Extract the [X, Y] coordinate from the center of the cell holding the provided text.  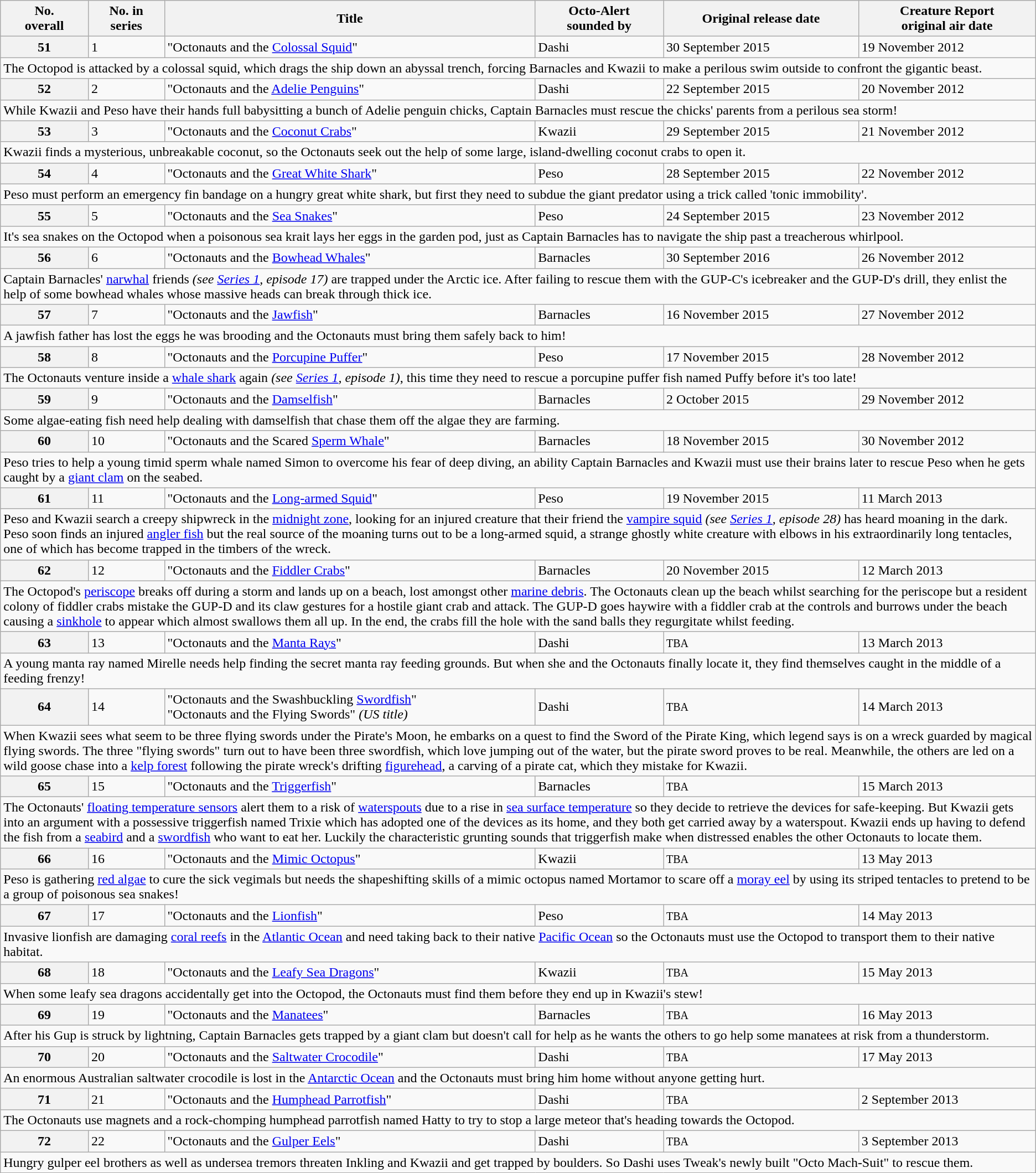
"Octonauts and the Sea Snakes" [350, 215]
20 November 2015 [762, 570]
13 [126, 642]
"Octonauts and the Porcupine Puffer" [350, 357]
"Octonauts and the Lionfish" [350, 916]
22 September 2015 [762, 89]
18 [126, 973]
20 November 2012 [947, 89]
"Octonauts and the Coconut Crabs" [350, 131]
No. inseries [126, 19]
"Octonauts and the Saltwater Crocodile" [350, 1057]
53 [44, 131]
6 [126, 257]
64 [44, 706]
28 November 2012 [947, 357]
30 September 2015 [762, 47]
58 [44, 357]
"Octonauts and the Colossal Squid" [350, 47]
14 March 2013 [947, 706]
15 [126, 787]
71 [44, 1099]
69 [44, 1015]
2 September 2013 [947, 1099]
27 November 2012 [947, 315]
"Octonauts and the Mimic Octopus" [350, 859]
"Octonauts and the Fiddler Crabs" [350, 570]
17 November 2015 [762, 357]
55 [44, 215]
An enormous Australian saltwater crocodile is lost in the Antarctic Ocean and the Octonauts must bring him home without anyone getting hurt. [518, 1078]
17 May 2013 [947, 1057]
62 [44, 570]
13 March 2013 [947, 642]
"Octonauts and the Damselfish" [350, 399]
29 September 2015 [762, 131]
67 [44, 916]
15 May 2013 [947, 973]
18 November 2015 [762, 441]
16 November 2015 [762, 315]
"Octonauts and the Manta Rays" [350, 642]
"Octonauts and the Bowhead Whales" [350, 257]
26 November 2012 [947, 257]
63 [44, 642]
"Octonauts and the Scared Sperm Whale" [350, 441]
"Octonauts and the Humphead Parrotfish" [350, 1099]
When some leafy sea dragons accidentally get into the Octopod, the Octonauts must find them before they end up in Kwazii's stew! [518, 994]
Some algae-eating fish need help dealing with damselfish that chase them off the algae they are farming. [518, 420]
57 [44, 315]
"Octonauts and the Swashbuckling Swordfish""Octonauts and the Flying Swords" (US title) [350, 706]
59 [44, 399]
14 [126, 706]
No.overall [44, 19]
"Octonauts and the Great White Shark" [350, 173]
"Octonauts and the Adelie Penguins" [350, 89]
66 [44, 859]
A jawfish father has lost the eggs he was brooding and the Octonauts must bring them safely back to him! [518, 336]
11 [126, 498]
5 [126, 215]
8 [126, 357]
"Octonauts and the Gulper Eels" [350, 1141]
14 May 2013 [947, 916]
2 October 2015 [762, 399]
20 [126, 1057]
21 [126, 1099]
22 [126, 1141]
Original release date [762, 19]
19 [126, 1015]
21 November 2012 [947, 131]
Octo-Alertsounded by [599, 19]
19 November 2012 [947, 47]
13 May 2013 [947, 859]
15 March 2013 [947, 787]
7 [126, 315]
"Octonauts and the Manatees" [350, 1015]
"Octonauts and the Triggerfish" [350, 787]
23 November 2012 [947, 215]
4 [126, 173]
72 [44, 1141]
29 November 2012 [947, 399]
"Octonauts and the Long-armed Squid" [350, 498]
30 November 2012 [947, 441]
60 [44, 441]
54 [44, 173]
65 [44, 787]
"Octonauts and the Jawfish" [350, 315]
11 March 2013 [947, 498]
56 [44, 257]
12 March 2013 [947, 570]
24 September 2015 [762, 215]
3 [126, 131]
2 [126, 89]
17 [126, 916]
19 November 2015 [762, 498]
The Octonauts use magnets and a rock-chomping humphead parrotfish named Hatty to try to stop a large meteor that's heading towards the Octopod. [518, 1120]
10 [126, 441]
Kwazii finds a mysterious, unbreakable coconut, so the Octonauts seek out the help of some large, island-dwelling coconut crabs to open it. [518, 152]
28 September 2015 [762, 173]
30 September 2016 [762, 257]
16 May 2013 [947, 1015]
70 [44, 1057]
52 [44, 89]
"Octonauts and the Leafy Sea Dragons" [350, 973]
9 [126, 399]
Title [350, 19]
51 [44, 47]
16 [126, 859]
1 [126, 47]
12 [126, 570]
68 [44, 973]
Creature Reportoriginal air date [947, 19]
22 November 2012 [947, 173]
61 [44, 498]
3 September 2013 [947, 1141]
